From the cell containing the given text, extract its center point as [X, Y] coordinate. 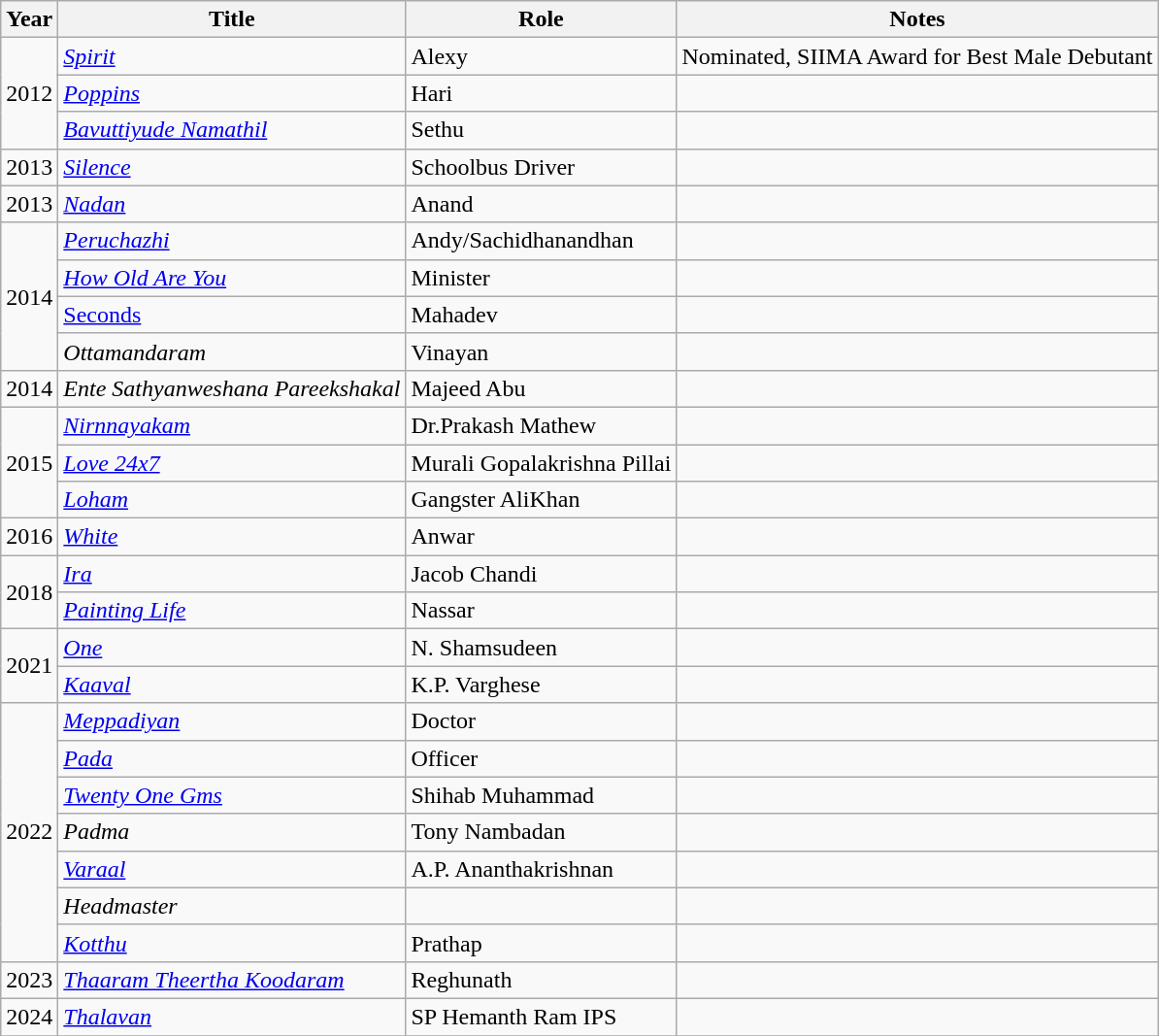
Thaaram Theertha Koodaram [232, 980]
Headmaster [232, 906]
Notes [917, 19]
Minister [542, 278]
Seconds [232, 315]
Ente Sathyanweshana Pareekshakal [232, 388]
Anwar [542, 537]
Role [542, 19]
Pada [232, 758]
Anand [542, 204]
Love 24x7 [232, 463]
SP Hemanth Ram IPS [542, 1017]
Kaaval [232, 685]
Mahadev [542, 315]
2012 [29, 93]
Tony Nambadan [542, 832]
Peruchazhi [232, 241]
How Old Are You [232, 278]
Shihab Muhammad [542, 795]
Spirit [232, 56]
Officer [542, 758]
Padma [232, 832]
Dr.Prakash Mathew [542, 425]
Doctor [542, 721]
Kotthu [232, 943]
A.P. Ananthakrishnan [542, 869]
Ira [232, 574]
Alexy [542, 56]
Prathap [542, 943]
Sethu [542, 130]
Twenty One Gms [232, 795]
Vinayan [542, 351]
Nirnnayakam [232, 425]
Reghunath [542, 980]
Painting Life [232, 611]
Ottamandaram [232, 351]
Gangster AliKhan [542, 500]
Year [29, 19]
2023 [29, 980]
Loham [232, 500]
2021 [29, 666]
K.P. Varghese [542, 685]
Thalavan [232, 1017]
Silence [232, 167]
Hari [542, 93]
One [232, 648]
Jacob Chandi [542, 574]
Andy/Sachidhanandhan [542, 241]
White [232, 537]
Murali Gopalakrishna Pillai [542, 463]
Bavuttiyude Namathil [232, 130]
Title [232, 19]
Varaal [232, 869]
Schoolbus Driver [542, 167]
2015 [29, 462]
Nassar [542, 611]
2018 [29, 592]
2022 [29, 832]
Meppadiyan [232, 721]
Poppins [232, 93]
Nadan [232, 204]
N. Shamsudeen [542, 648]
2016 [29, 537]
Majeed Abu [542, 388]
Nominated, SIIMA Award for Best Male Debutant [917, 56]
2024 [29, 1017]
